Scan for the cell matching the given text and deliver its (X, Y) coordinate at center. 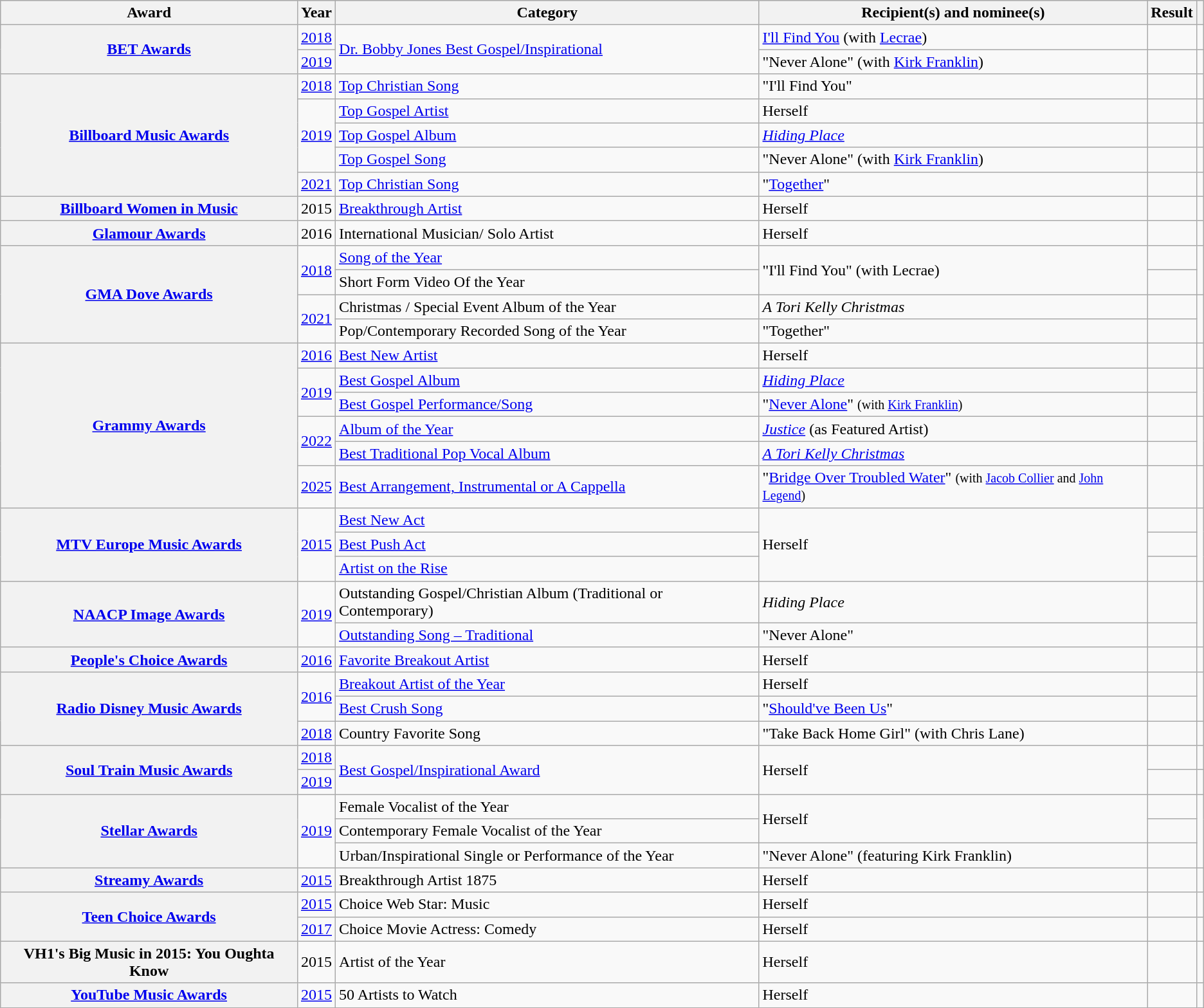
Result (1172, 13)
Best Gospel Performance/Song (547, 405)
Glamour Awards (149, 233)
Album of the Year (547, 429)
MTV Europe Music Awards (149, 544)
NAACP Image Awards (149, 614)
Best Crush Song (547, 708)
50 Artists to Watch (547, 995)
"Never Alone" (953, 635)
"Never Alone" (featuring Kirk Franklin) (953, 856)
Soul Train Music Awards (149, 770)
Best Gospel Album (547, 380)
Pop/Contemporary Recorded Song of the Year (547, 331)
Billboard Music Awards (149, 135)
Favorite Breakout Artist (547, 659)
Song of the Year (547, 257)
Teen Choice Awards (149, 917)
Award (149, 13)
Radio Disney Music Awards (149, 708)
International Musician/ Solo Artist (547, 233)
Top Gospel Song (547, 160)
VH1's Big Music in 2015: You Oughta Know (149, 962)
Best Gospel/Inspirational Award (547, 770)
Breakthrough Artist 1875 (547, 880)
Best New Act (547, 520)
"I'll Find You" (953, 86)
People's Choice Awards (149, 659)
"Bridge Over Troubled Water" (with Jacob Collier and John Legend) (953, 486)
"Take Back Home Girl" (with Chris Lane) (953, 733)
Choice Movie Actress: Comedy (547, 929)
GMA Dove Awards (149, 294)
Category (547, 13)
Best Arrangement, Instrumental or A Cappella (547, 486)
Artist on the Rise (547, 569)
Streamy Awards (149, 880)
BET Awards (149, 50)
2017 (316, 929)
Short Form Video Of the Year (547, 282)
Billboard Women in Music (149, 208)
2022 (316, 441)
Outstanding Gospel/Christian Album (Traditional or Contemporary) (547, 602)
"I'll Find You" (with Lecrae) (953, 270)
Breakout Artist of the Year (547, 684)
Outstanding Song – Traditional (547, 635)
Best New Artist (547, 356)
Artist of the Year (547, 962)
Top Gospel Album (547, 135)
2025 (316, 486)
Best Push Act (547, 544)
Choice Web Star: Music (547, 904)
YouTube Music Awards (149, 995)
Top Gospel Artist (547, 111)
Urban/Inspirational Single or Performance of the Year (547, 856)
Best Traditional Pop Vocal Album (547, 454)
Female Vocalist of the Year (547, 807)
Stellar Awards (149, 831)
Contemporary Female Vocalist of the Year (547, 831)
Year (316, 13)
Dr. Bobby Jones Best Gospel/Inspirational (547, 50)
"Should've Been Us" (953, 708)
Breakthrough Artist (547, 208)
Christmas / Special Event Album of the Year (547, 307)
I'll Find You (with Lecrae) (953, 37)
Recipient(s) and nominee(s) (953, 13)
Country Favorite Song (547, 733)
Grammy Awards (149, 426)
Justice (as Featured Artist) (953, 429)
